Scan for the cell matching the given text and deliver its [X, Y] coordinate at center. 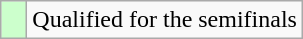
Qualified for the semifinals [165, 20]
